From the cell containing the given text, extract its center point as (X, Y) coordinate. 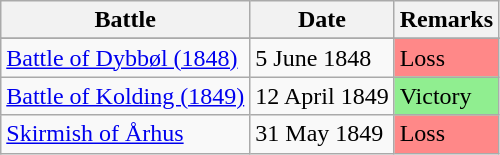
Battle of Kolding (1849) (126, 96)
Skirmish of Århus (126, 134)
31 May 1849 (322, 134)
Battle (126, 20)
Date (322, 20)
Battle of Dybbøl (1848) (126, 58)
Victory (446, 96)
12 April 1849 (322, 96)
5 June 1848 (322, 58)
Remarks (446, 20)
